Capture the cell that displays the provided text and extract its [X, Y] central coordinate. 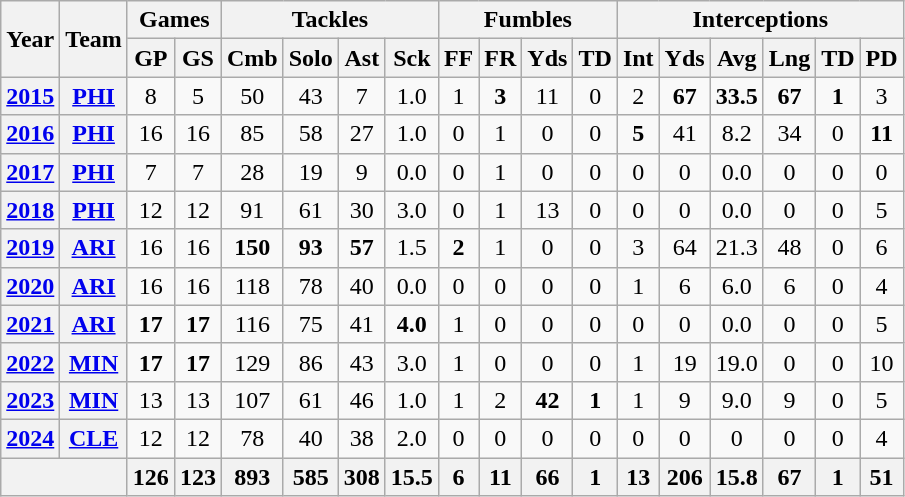
2016 [30, 134]
2.0 [412, 438]
19.0 [736, 362]
Solo [310, 58]
50 [252, 96]
75 [310, 324]
PD [882, 58]
85 [252, 134]
150 [252, 248]
118 [252, 286]
FF [458, 58]
66 [548, 477]
21.3 [736, 248]
2017 [30, 172]
86 [310, 362]
2023 [30, 400]
15.5 [412, 477]
123 [198, 477]
Avg [736, 58]
4.0 [412, 324]
Fumbles [528, 20]
129 [252, 362]
15.8 [736, 477]
126 [150, 477]
Cmb [252, 58]
Tackles [330, 20]
CLE [94, 438]
27 [362, 134]
2020 [30, 286]
38 [362, 438]
GP [150, 58]
2018 [30, 210]
57 [362, 248]
28 [252, 172]
51 [882, 477]
33.5 [736, 96]
42 [548, 400]
34 [789, 134]
2021 [30, 324]
Games [174, 20]
Lng [789, 58]
Sck [412, 58]
64 [684, 248]
93 [310, 248]
2015 [30, 96]
206 [684, 477]
46 [362, 400]
Ast [362, 58]
107 [252, 400]
30 [362, 210]
2024 [30, 438]
48 [789, 248]
10 [882, 362]
Team [94, 39]
Int [638, 58]
308 [362, 477]
893 [252, 477]
Year [30, 39]
2022 [30, 362]
GS [198, 58]
Interceptions [760, 20]
9.0 [736, 400]
FR [500, 58]
2019 [30, 248]
116 [252, 324]
91 [252, 210]
6.0 [736, 286]
58 [310, 134]
1.5 [412, 248]
8 [150, 96]
8.2 [736, 134]
585 [310, 477]
